Determine the (x, y) coordinate at the center of the cell enclosing the given text.  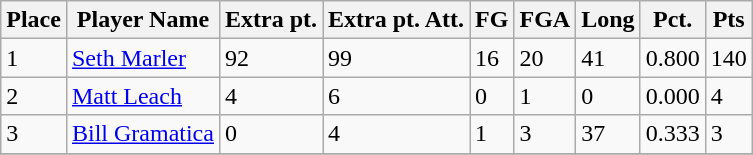
41 (608, 58)
0.000 (672, 96)
Extra pt. (270, 20)
0.800 (672, 58)
37 (608, 134)
6 (396, 96)
FG (492, 20)
Place (34, 20)
16 (492, 58)
20 (545, 58)
140 (728, 58)
Pct. (672, 20)
Bill Gramatica (142, 134)
0.333 (672, 134)
Long (608, 20)
Pts (728, 20)
99 (396, 58)
Extra pt. Att. (396, 20)
FGA (545, 20)
2 (34, 96)
Player Name (142, 20)
92 (270, 58)
Seth Marler (142, 58)
Matt Leach (142, 96)
